Scan for the cell matching the given text and deliver its [x, y] coordinate at center. 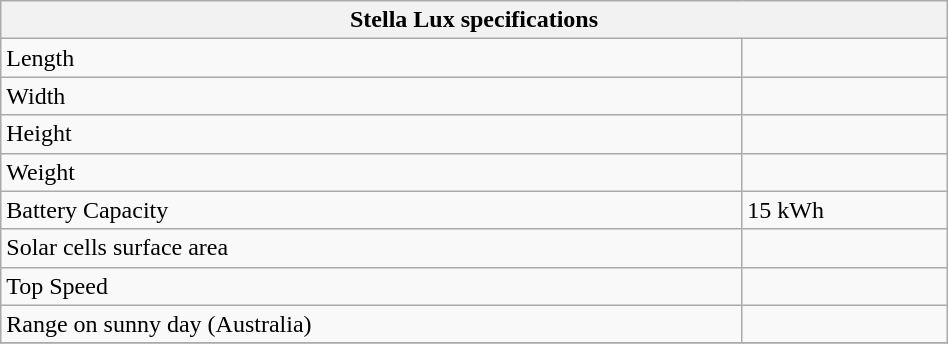
Battery Capacity [372, 210]
15 kWh [845, 210]
Top Speed [372, 286]
Length [372, 58]
Stella Lux specifications [474, 20]
Solar cells surface area [372, 248]
Height [372, 134]
Width [372, 96]
Weight [372, 172]
Range on sunny day (Australia) [372, 324]
